Extract the (x, y) coordinate from the center of the cell holding the provided text.  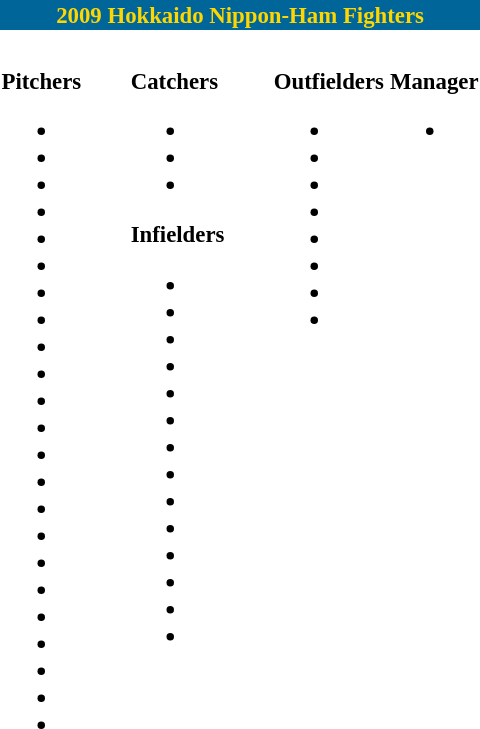
Roster (240, 48)
2009 Hokkaido Nippon-Ham Fighters (240, 15)
